Locate the cell with the specified text and output its [X, Y] center coordinate. 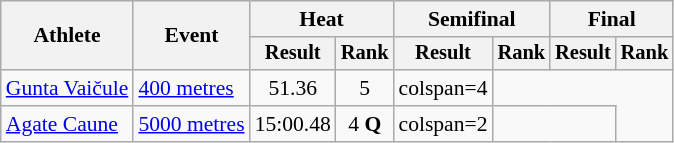
colspan=4 [442, 88]
Gunta Vaičule [68, 88]
4 Q [365, 124]
Athlete [68, 36]
Final [612, 19]
51.36 [293, 88]
Semifinal [472, 19]
15:00.48 [293, 124]
400 metres [191, 88]
5 [365, 88]
5000 metres [191, 124]
colspan=2 [442, 124]
Heat [322, 19]
Agate Caune [68, 124]
Event [191, 36]
